For the text-containing cell, return its midpoint in (X, Y) coordinate format. 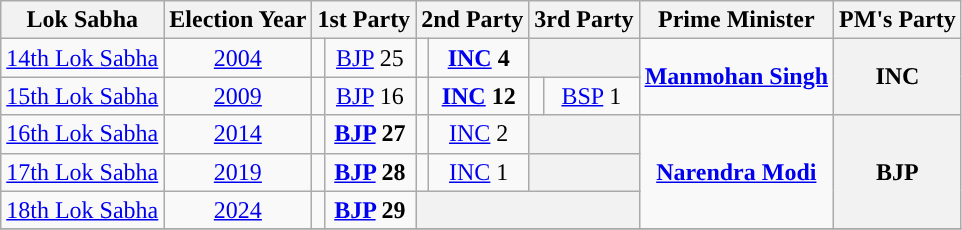
16th Lok Sabha (82, 134)
Manmohan Singh (736, 77)
BJP 28 (370, 172)
2024 (238, 210)
PM's Party (898, 20)
2014 (238, 134)
INC 1 (479, 172)
INC 2 (479, 134)
2009 (238, 96)
2019 (238, 172)
1st Party (364, 20)
INC 12 (479, 96)
15th Lok Sabha (82, 96)
BJP 25 (370, 58)
2004 (238, 58)
14th Lok Sabha (82, 58)
Prime Minister (736, 20)
BJP 29 (370, 210)
BJP 27 (370, 134)
INC 4 (479, 58)
BJP 16 (370, 96)
BJP (898, 172)
Narendra Modi (736, 172)
INC (898, 77)
18th Lok Sabha (82, 210)
BSP 1 (592, 96)
3rd Party (584, 20)
2nd Party (472, 20)
Election Year (238, 20)
17th Lok Sabha (82, 172)
Lok Sabha (82, 20)
